Pinpoint the cell where the given text exists, returning its [X, Y] midpoint coordinate. 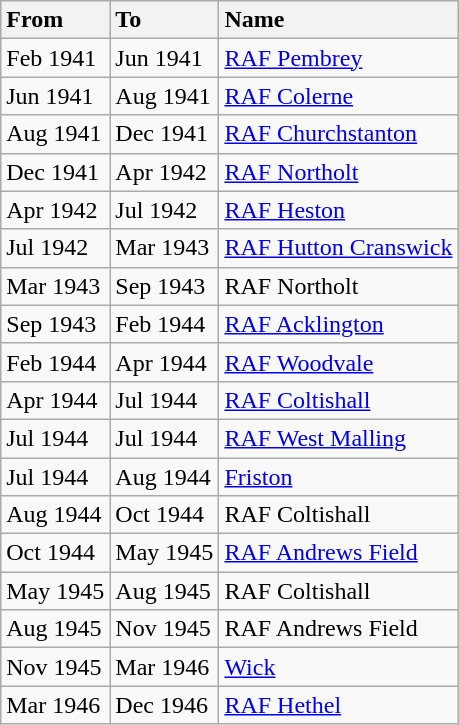
RAF Heston [338, 210]
RAF Acklington [338, 324]
To [164, 20]
RAF Churchstanton [338, 134]
Feb 1941 [56, 58]
Wick [338, 667]
Dec 1946 [164, 705]
RAF Hutton Cranswick [338, 248]
Name [338, 20]
RAF Hethel [338, 705]
Friston [338, 477]
RAF Woodvale [338, 362]
From [56, 20]
RAF Pembrey [338, 58]
RAF Colerne [338, 96]
RAF West Malling [338, 438]
